Extract the [x, y] coordinate from the center of the cell holding the provided text.  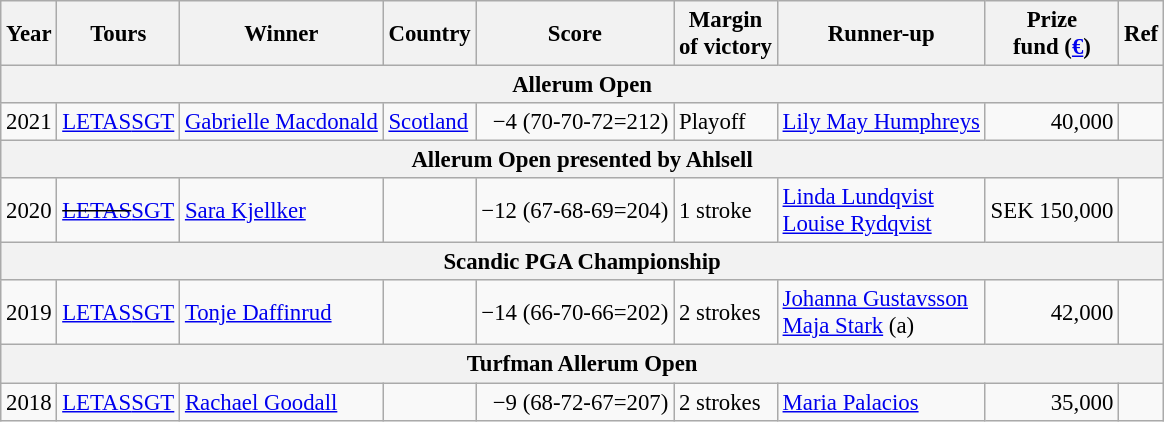
2019 [29, 312]
Gabrielle Macdonald [282, 122]
Playoff [726, 122]
Allerum Open [582, 85]
−4 (70-70-72=212) [575, 122]
Johanna Gustavsson Maja Stark (a) [881, 312]
Country [430, 34]
Prizefund (€) [1052, 34]
35,000 [1052, 402]
Ref [1142, 34]
2018 [29, 402]
Tours [118, 34]
Winner [282, 34]
2021 [29, 122]
Scotland [430, 122]
2020 [29, 210]
Maria Palacios [881, 402]
Allerum Open presented by Ahlsell [582, 160]
1 stroke [726, 210]
40,000 [1052, 122]
−9 (68-72-67=207) [575, 402]
Linda Lundqvist Louise Rydqvist [881, 210]
Sara Kjellker [282, 210]
Marginof victory [726, 34]
−14 (66-70-66=202) [575, 312]
Turfman Allerum Open [582, 364]
Lily May Humphreys [881, 122]
−12 (67-68-69=204) [575, 210]
42,000 [1052, 312]
SEK 150,000 [1052, 210]
Year [29, 34]
Rachael Goodall [282, 402]
Scandic PGA Championship [582, 262]
Tonje Daffinrud [282, 312]
Score [575, 34]
Runner-up [881, 34]
